Output the [X, Y] coordinate of the center of the cell containing the given text.  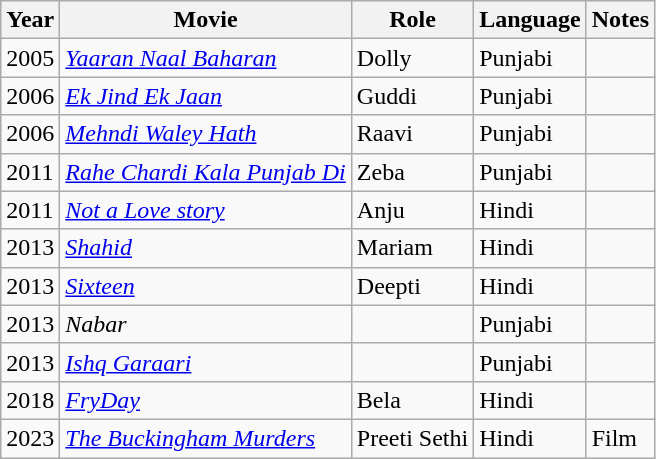
Sixteen [206, 286]
Nabar [206, 324]
Bela [412, 400]
Ek Jind Ek Jaan [206, 96]
Yaaran Naal Baharan [206, 58]
2005 [30, 58]
Guddi [412, 96]
Movie [206, 20]
Role [412, 20]
Year [30, 20]
Film [620, 438]
Not a Love story [206, 210]
The Buckingham Murders [206, 438]
Language [530, 20]
Mehndi Waley Hath [206, 134]
Zeba [412, 172]
Raavi [412, 134]
Rahe Chardi Kala Punjab Di [206, 172]
Shahid [206, 248]
Deepti [412, 286]
Preeti Sethi [412, 438]
FryDay [206, 400]
Mariam [412, 248]
Ishq Garaari [206, 362]
Notes [620, 20]
2018 [30, 400]
2023 [30, 438]
Dolly [412, 58]
Anju [412, 210]
